Return (X, Y) of the center of cell containing provided text 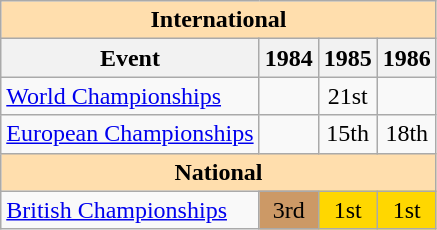
World Championships (130, 96)
21st (348, 96)
1984 (288, 58)
European Championships (130, 134)
15th (348, 134)
British Championships (130, 210)
18th (406, 134)
National (219, 172)
1985 (348, 58)
International (219, 20)
Event (130, 58)
3rd (288, 210)
1986 (406, 58)
